Pinpoint the cell where the given text exists, returning its [x, y] midpoint coordinate. 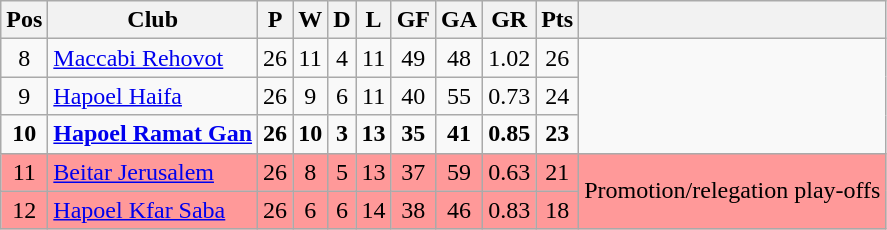
Pts [558, 20]
D [342, 20]
5 [342, 172]
14 [374, 210]
4 [342, 58]
18 [558, 210]
48 [460, 58]
GR [510, 20]
23 [558, 134]
0.63 [510, 172]
P [276, 20]
3 [342, 134]
24 [558, 96]
0.83 [510, 210]
GF [413, 20]
35 [413, 134]
Promotion/relegation play-offs [732, 191]
Hapoel Haifa [153, 96]
12 [24, 210]
49 [413, 58]
1.02 [510, 58]
Hapoel Ramat Gan [153, 134]
40 [413, 96]
37 [413, 172]
W [310, 20]
Club [153, 20]
L [374, 20]
Maccabi Rehovot [153, 58]
55 [460, 96]
41 [460, 134]
Pos [24, 20]
38 [413, 210]
59 [460, 172]
0.85 [510, 134]
46 [460, 210]
21 [558, 172]
GA [460, 20]
0.73 [510, 96]
Beitar Jerusalem [153, 172]
Hapoel Kfar Saba [153, 210]
